Search for the cell housing the specified text and yield its [X, Y] center coordinate. 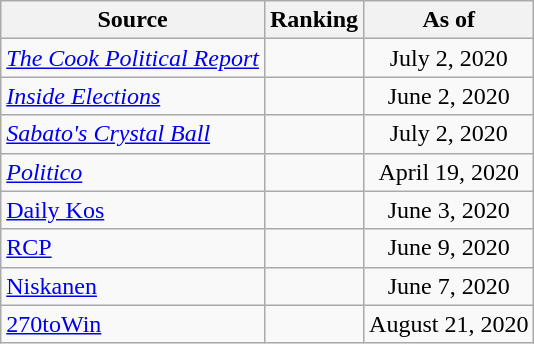
June 9, 2020 [449, 248]
Niskanen [133, 286]
June 3, 2020 [449, 210]
Source [133, 20]
April 19, 2020 [449, 172]
Sabato's Crystal Ball [133, 134]
270toWin [133, 324]
Ranking [314, 20]
Politico [133, 172]
As of [449, 20]
RCP [133, 248]
The Cook Political Report [133, 58]
Inside Elections [133, 96]
August 21, 2020 [449, 324]
Daily Kos [133, 210]
June 7, 2020 [449, 286]
June 2, 2020 [449, 96]
